Pinpoint the cell where the given text exists, returning its [X, Y] midpoint coordinate. 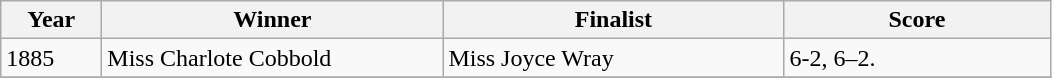
Finalist [614, 20]
1885 [52, 58]
Miss Joyce Wray [614, 58]
Miss Charlote Cobbold [272, 58]
Score [917, 20]
6-2, 6–2. [917, 58]
Winner [272, 20]
Year [52, 20]
